Provide the [X, Y] coordinate of the cell's center where the given text is located.  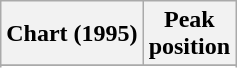
Chart (1995) [72, 34]
Peakposition [189, 34]
